Extract the (X, Y) coordinate from the center of the cell holding the provided text.  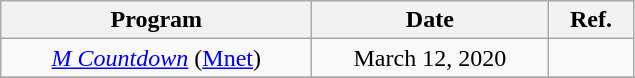
March 12, 2020 (430, 58)
Date (430, 20)
M Countdown (Mnet) (156, 58)
Ref. (591, 20)
Program (156, 20)
